Return [X, Y] of the center of cell containing provided text 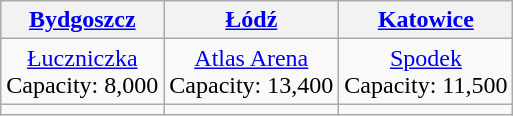
ŁuczniczkaCapacity: 8,000 [82, 72]
Atlas ArenaCapacity: 13,400 [252, 72]
SpodekCapacity: 11,500 [426, 72]
Łódź [252, 20]
Katowice [426, 20]
Bydgoszcz [82, 20]
